Identify which cell holds the provided text, then report its [X, Y] central coordinate. 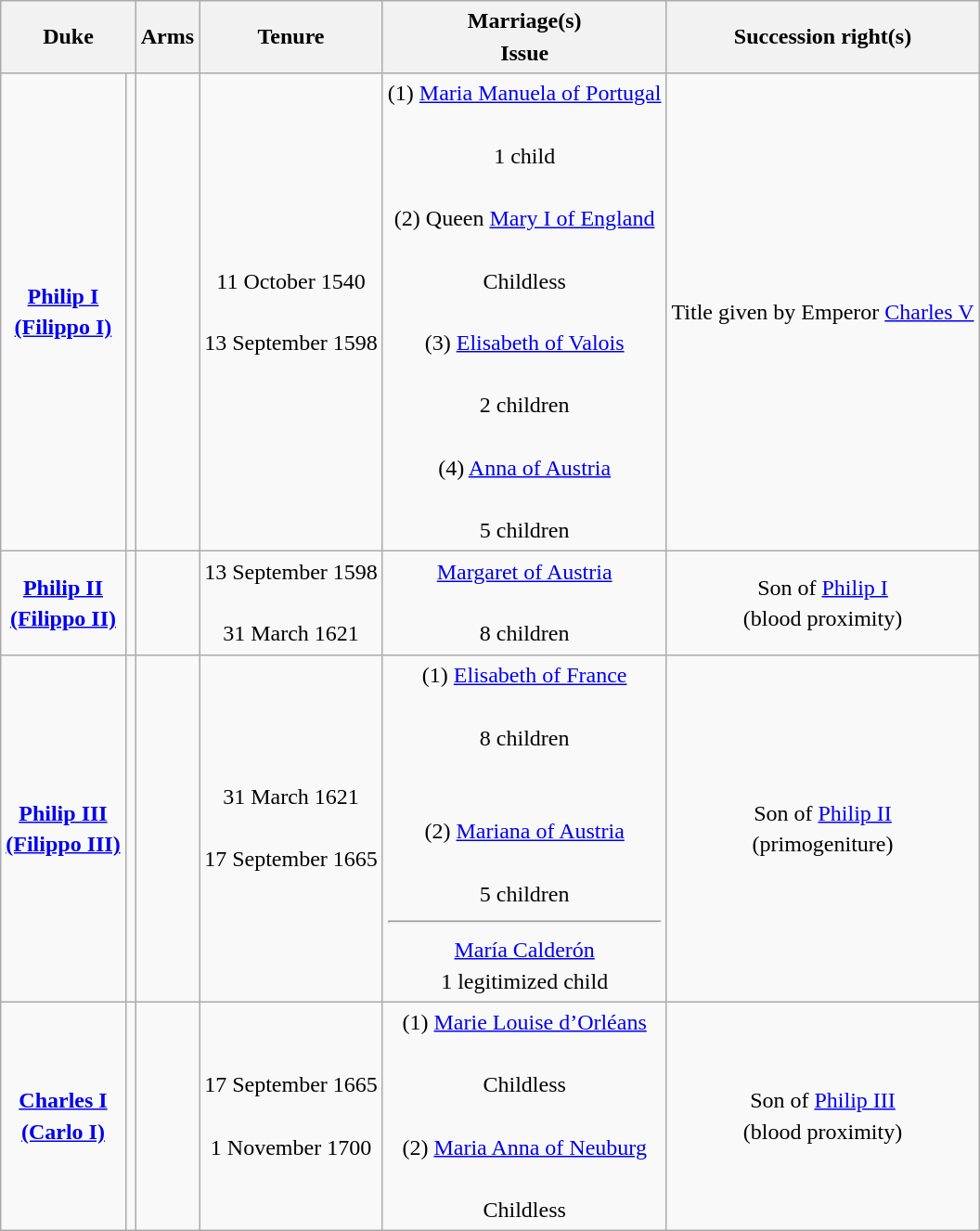
Charles I(Carlo I) [63, 1117]
Son of Philip III(blood proximity) [822, 1117]
Philip III(Filippo III) [63, 829]
Duke [69, 37]
Title given by Emperor Charles V [822, 312]
Son of Philip II(primogeniture) [822, 829]
31 March 162117 September 1665 [291, 829]
(1) Elisabeth of France8 children(2) Mariana of Austria5 childrenMaría Calderón1 legitimized child [524, 829]
Succession right(s) [822, 37]
11 October 154013 September 1598 [291, 312]
13 September 159831 March 1621 [291, 603]
Margaret of Austria8 children [524, 603]
(1) Maria Manuela of Portugal1 child(2) Queen Mary I of EnglandChildless(3) Elisabeth of Valois2 children(4) Anna of Austria5 children [524, 312]
(1) Marie Louise d’OrléansChildless(2) Maria Anna of NeuburgChildless [524, 1117]
17 September 16651 November 1700 [291, 1117]
Arms [167, 37]
Philip I(Filippo I) [63, 312]
Marriage(s)Issue [524, 37]
Philip II(Filippo II) [63, 603]
Son of Philip I(blood proximity) [822, 603]
Tenure [291, 37]
